Return the (X, Y) coordinate for the center point of the cell that contains the specified text.  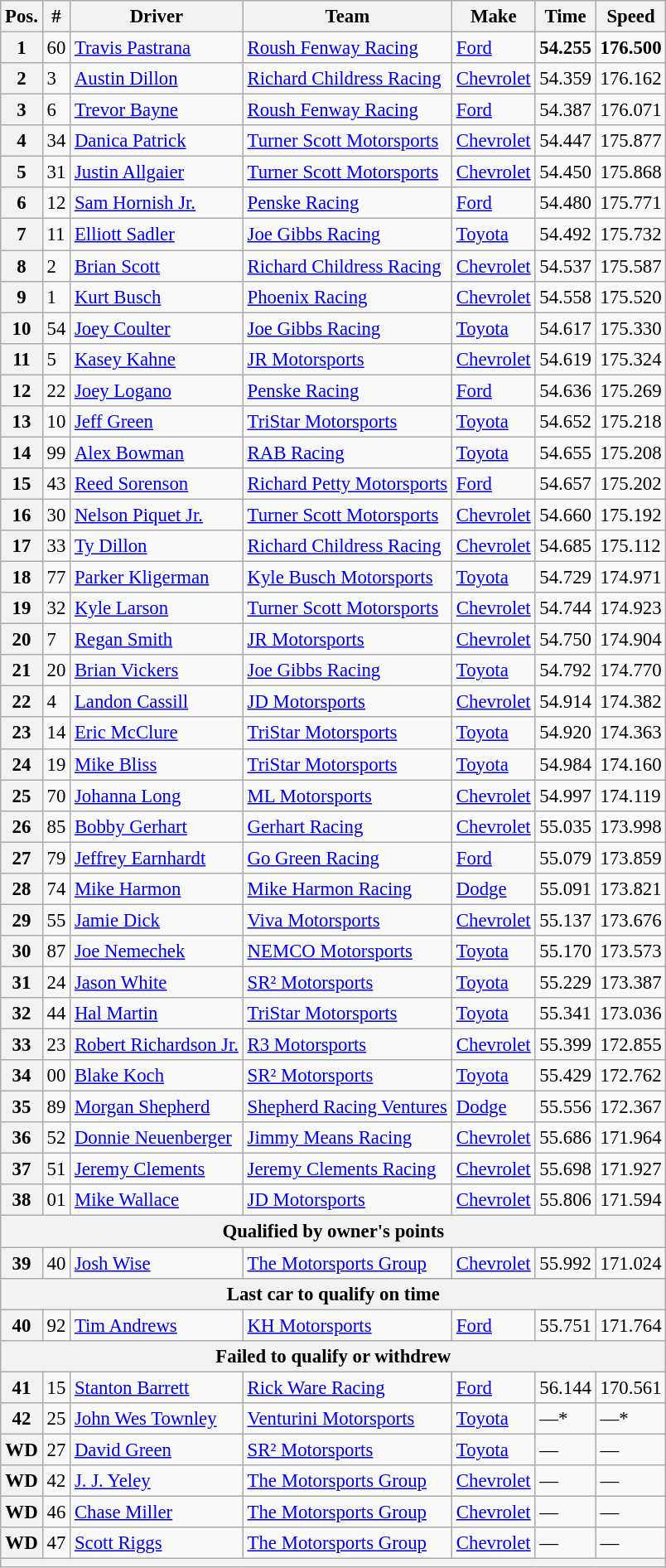
175.218 (631, 422)
55.035 (565, 826)
171.024 (631, 1263)
Speed (631, 17)
175.112 (631, 546)
54.744 (565, 608)
60 (56, 48)
99 (56, 452)
174.770 (631, 670)
54.480 (565, 203)
175.269 (631, 390)
Sam Hornish Jr. (157, 203)
NEMCO Motorsports (347, 951)
Scott Riggs (157, 1543)
Bobby Gerhart (157, 826)
RAB Racing (347, 452)
70 (56, 796)
54.255 (565, 48)
David Green (157, 1449)
54.558 (565, 297)
Gerhart Racing (347, 826)
171.764 (631, 1325)
54.359 (565, 79)
Kasey Kahne (157, 359)
77 (56, 578)
174.904 (631, 640)
Failed to qualify or withdrew (333, 1356)
54.447 (565, 141)
87 (56, 951)
175.330 (631, 328)
16 (22, 515)
55 (56, 920)
175.868 (631, 172)
54.792 (565, 670)
54.636 (565, 390)
43 (56, 484)
176.500 (631, 48)
92 (56, 1325)
56.144 (565, 1387)
170.561 (631, 1387)
Rick Ware Racing (347, 1387)
Blake Koch (157, 1076)
46 (56, 1512)
54.660 (565, 515)
Phoenix Racing (347, 297)
54 (56, 328)
J. J. Yeley (157, 1481)
54.997 (565, 796)
174.923 (631, 608)
Josh Wise (157, 1263)
175.587 (631, 266)
54.655 (565, 452)
55.399 (565, 1045)
Kurt Busch (157, 297)
Viva Motorsports (347, 920)
175.324 (631, 359)
17 (22, 546)
Ty Dillon (157, 546)
Time (565, 17)
175.202 (631, 484)
Brian Scott (157, 266)
Morgan Shepherd (157, 1107)
172.367 (631, 1107)
Nelson Piquet Jr. (157, 515)
26 (22, 826)
Mike Harmon Racing (347, 889)
55.170 (565, 951)
01 (56, 1201)
Mike Wallace (157, 1201)
54.914 (565, 702)
Driver (157, 17)
54.492 (565, 235)
55.992 (565, 1263)
174.160 (631, 764)
18 (22, 578)
175.771 (631, 203)
39 (22, 1263)
74 (56, 889)
Landon Cassill (157, 702)
173.821 (631, 889)
Justin Allgaier (157, 172)
172.855 (631, 1045)
174.382 (631, 702)
54.617 (565, 328)
Alex Bowman (157, 452)
55.686 (565, 1138)
37 (22, 1169)
Regan Smith (157, 640)
Make (494, 17)
54.920 (565, 733)
Venturini Motorsports (347, 1419)
173.387 (631, 982)
79 (56, 858)
Joe Nemechek (157, 951)
54.619 (565, 359)
Danica Patrick (157, 141)
Jamie Dick (157, 920)
55.429 (565, 1076)
173.676 (631, 920)
175.877 (631, 141)
55.079 (565, 858)
55.229 (565, 982)
89 (56, 1107)
55.341 (565, 1014)
Last car to qualify on time (333, 1294)
00 (56, 1076)
Mike Bliss (157, 764)
13 (22, 422)
Shepherd Racing Ventures (347, 1107)
Hal Martin (157, 1014)
Brian Vickers (157, 670)
54.685 (565, 546)
55.698 (565, 1169)
Team (347, 17)
85 (56, 826)
Pos. (22, 17)
54.450 (565, 172)
173.859 (631, 858)
28 (22, 889)
41 (22, 1387)
54.657 (565, 484)
36 (22, 1138)
Joey Logano (157, 390)
54.750 (565, 640)
175.208 (631, 452)
55.806 (565, 1201)
35 (22, 1107)
John Wes Townley (157, 1419)
176.162 (631, 79)
174.363 (631, 733)
Jeremy Clements (157, 1169)
173.036 (631, 1014)
55.556 (565, 1107)
Stanton Barrett (157, 1387)
Jimmy Means Racing (347, 1138)
Travis Pastrana (157, 48)
172.762 (631, 1076)
Jeff Green (157, 422)
Go Green Racing (347, 858)
Reed Sorenson (157, 484)
Mike Harmon (157, 889)
54.729 (565, 578)
Austin Dillon (157, 79)
174.119 (631, 796)
171.927 (631, 1169)
38 (22, 1201)
176.071 (631, 110)
Jeffrey Earnhardt (157, 858)
Tim Andrews (157, 1325)
Richard Petty Motorsports (347, 484)
R3 Motorsports (347, 1045)
Eric McClure (157, 733)
Joey Coulter (157, 328)
29 (22, 920)
8 (22, 266)
173.573 (631, 951)
KH Motorsports (347, 1325)
175.732 (631, 235)
55.751 (565, 1325)
Robert Richardson Jr. (157, 1045)
51 (56, 1169)
# (56, 17)
9 (22, 297)
Chase Miller (157, 1512)
54.387 (565, 110)
55.091 (565, 889)
173.998 (631, 826)
Jason White (157, 982)
Johanna Long (157, 796)
54.984 (565, 764)
55.137 (565, 920)
175.520 (631, 297)
Trevor Bayne (157, 110)
ML Motorsports (347, 796)
21 (22, 670)
54.537 (565, 266)
Parker Kligerman (157, 578)
Jeremy Clements Racing (347, 1169)
54.652 (565, 422)
Elliott Sadler (157, 235)
52 (56, 1138)
175.192 (631, 515)
171.964 (631, 1138)
171.594 (631, 1201)
Qualified by owner's points (333, 1232)
47 (56, 1543)
Donnie Neuenberger (157, 1138)
Kyle Busch Motorsports (347, 578)
44 (56, 1014)
174.971 (631, 578)
Kyle Larson (157, 608)
